Search for the cell housing the specified text and yield its (X, Y) center coordinate. 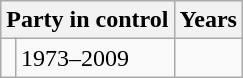
Years (208, 20)
1973–2009 (94, 58)
Party in control (88, 20)
